Output the [x, y] coordinate of the center of the cell containing the given text.  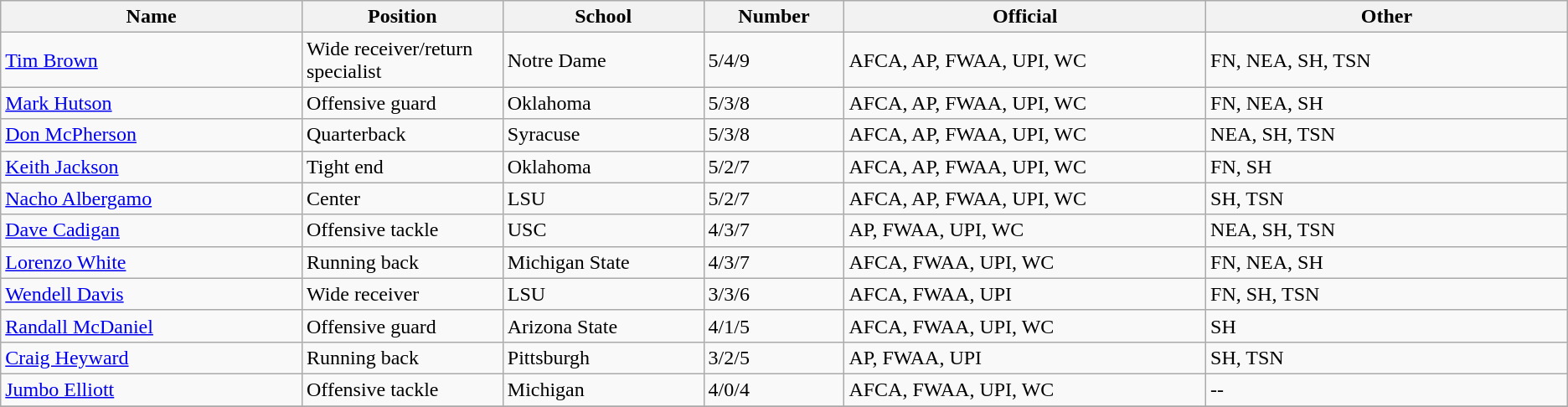
SH [1387, 326]
4/0/4 [774, 389]
Wide receiver [402, 294]
Nacho Albergamo [152, 198]
-- [1387, 389]
Notre Dame [603, 60]
4/1/5 [774, 326]
Syracuse [603, 135]
Craig Heyward [152, 358]
USC [603, 230]
Arizona State [603, 326]
3/2/5 [774, 358]
Keith Jackson [152, 167]
Mark Hutson [152, 103]
Tight end [402, 167]
Don McPherson [152, 135]
Dave Cadigan [152, 230]
Number [774, 17]
Name [152, 17]
Pittsburgh [603, 358]
School [603, 17]
Other [1387, 17]
FN, NEA, SH, TSN [1387, 60]
AP, FWAA, UPI, WC [1025, 230]
Michigan State [603, 262]
FN, SH [1387, 167]
Official [1025, 17]
AP, FWAA, UPI [1025, 358]
3/3/6 [774, 294]
Randall McDaniel [152, 326]
FN, SH, TSN [1387, 294]
5/4/9 [774, 60]
Lorenzo White [152, 262]
Wendell Davis [152, 294]
Michigan [603, 389]
AFCA, FWAA, UPI [1025, 294]
Quarterback [402, 135]
Center [402, 198]
Jumbo Elliott [152, 389]
Tim Brown [152, 60]
Wide receiver/return specialist [402, 60]
Position [402, 17]
